Locate the cell with the specified text and output its (X, Y) center coordinate. 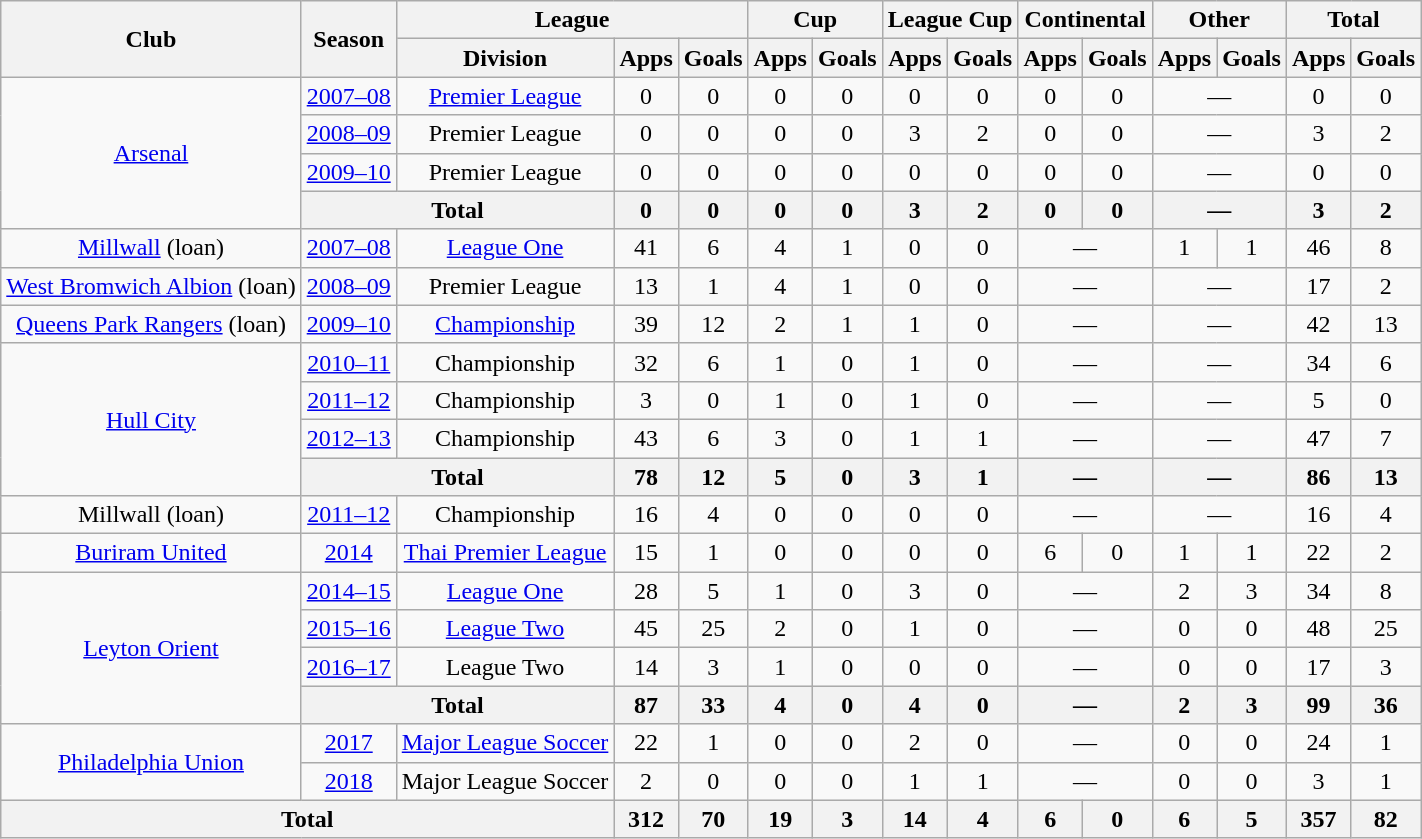
32 (646, 362)
86 (1318, 477)
Buriram United (151, 553)
League Cup (950, 20)
2016–17 (348, 667)
36 (1386, 705)
Philadelphia Union (151, 762)
33 (713, 705)
League (572, 20)
24 (1318, 743)
Cup (815, 20)
19 (780, 819)
41 (646, 248)
43 (646, 438)
Season (348, 39)
2014–15 (348, 591)
42 (1318, 324)
47 (1318, 438)
48 (1318, 629)
Leyton Orient (151, 648)
15 (646, 553)
82 (1386, 819)
2012–13 (348, 438)
2010–11 (348, 362)
312 (646, 819)
70 (713, 819)
Queens Park Rangers (loan) (151, 324)
Thai Premier League (505, 553)
78 (646, 477)
45 (646, 629)
28 (646, 591)
Division (505, 58)
Other (1219, 20)
99 (1318, 705)
Club (151, 39)
West Bromwich Albion (loan) (151, 286)
Arsenal (151, 153)
2015–16 (348, 629)
7 (1386, 438)
2018 (348, 781)
2017 (348, 743)
357 (1318, 819)
87 (646, 705)
46 (1318, 248)
Hull City (151, 419)
39 (646, 324)
Continental (1085, 20)
2014 (348, 553)
